Extract the (X, Y) coordinate from the center of the cell holding the provided text.  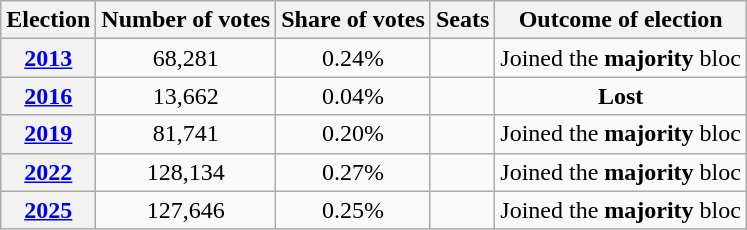
2019 (48, 134)
Seats (462, 20)
2013 (48, 58)
Lost (621, 96)
Outcome of election (621, 20)
0.25% (354, 210)
13,662 (186, 96)
0.27% (354, 172)
2016 (48, 96)
128,134 (186, 172)
81,741 (186, 134)
2022 (48, 172)
Share of votes (354, 20)
0.20% (354, 134)
Number of votes (186, 20)
Election (48, 20)
0.04% (354, 96)
2025 (48, 210)
68,281 (186, 58)
0.24% (354, 58)
127,646 (186, 210)
